Output the [x, y] coordinate of the center of the cell containing the given text.  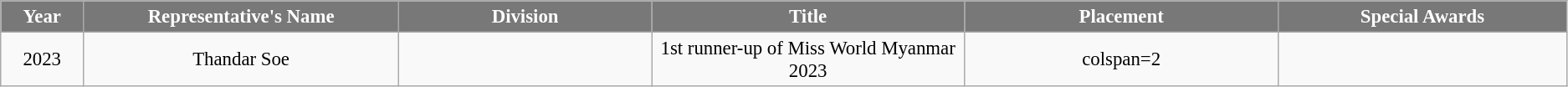
Year [42, 17]
Title [808, 17]
1st runner-up of Miss World Myanmar 2023 [808, 60]
colspan=2 [1121, 60]
2023 [42, 60]
Placement [1121, 17]
Special Awards [1422, 17]
Division [525, 17]
Representative's Name [241, 17]
Thandar Soe [241, 60]
